Search for the cell housing the specified text and yield its [x, y] center coordinate. 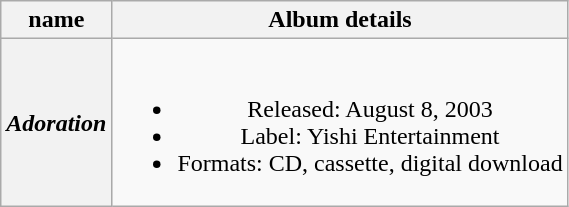
name [56, 20]
Adoration [56, 122]
Released: August 8, 2003Label: Yishi EntertainmentFormats: CD, cassette, digital download [340, 122]
Album details [340, 20]
